Detect which cell encompasses the target text, then output its (X, Y) center coordinate. 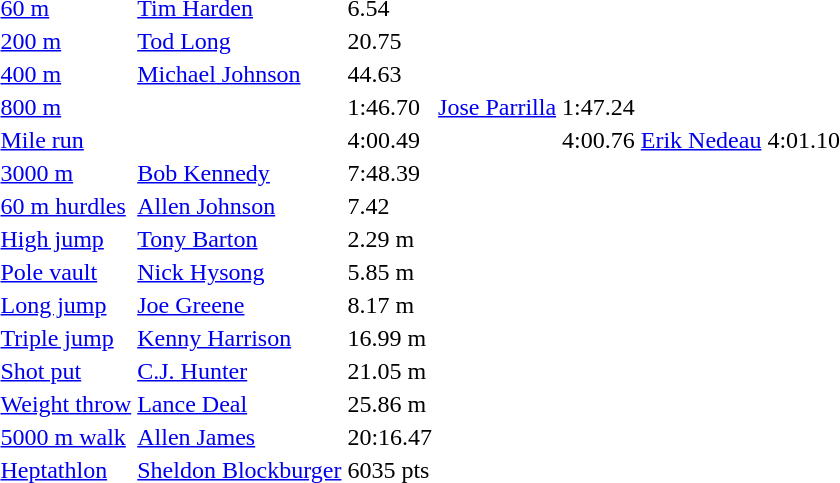
Allen Johnson (240, 206)
Kenny Harrison (240, 338)
20.75 (390, 41)
Nick Hysong (240, 272)
Tony Barton (240, 239)
C.J. Hunter (240, 371)
1:47.24 (599, 107)
16.99 m (390, 338)
Michael Johnson (240, 74)
Bob Kennedy (240, 173)
Lance Deal (240, 404)
21.05 m (390, 371)
7.42 (390, 206)
1:46.70 (390, 107)
Joe Greene (240, 305)
Jose Parrilla (498, 107)
8.17 m (390, 305)
Tod Long (240, 41)
25.86 m (390, 404)
5.85 m (390, 272)
20:16.47 (390, 437)
2.29 m (390, 239)
7:48.39 (390, 173)
4:00.76 (599, 140)
44.63 (390, 74)
4:00.49 (390, 140)
Erik Nedeau (701, 140)
Allen James (240, 437)
